Identify which cell holds the provided text, then report its [X, Y] central coordinate. 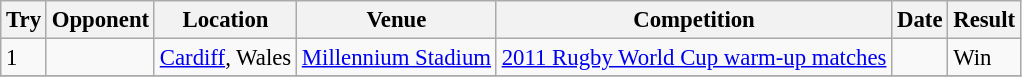
Opponent [100, 20]
Location [225, 20]
Win [984, 58]
Try [24, 20]
2011 Rugby World Cup warm-up matches [694, 58]
Venue [397, 20]
Result [984, 20]
Millennium Stadium [397, 58]
1 [24, 58]
Competition [694, 20]
Cardiff, Wales [225, 58]
Date [920, 20]
